Scan for the cell matching the given text and deliver its [X, Y] coordinate at center. 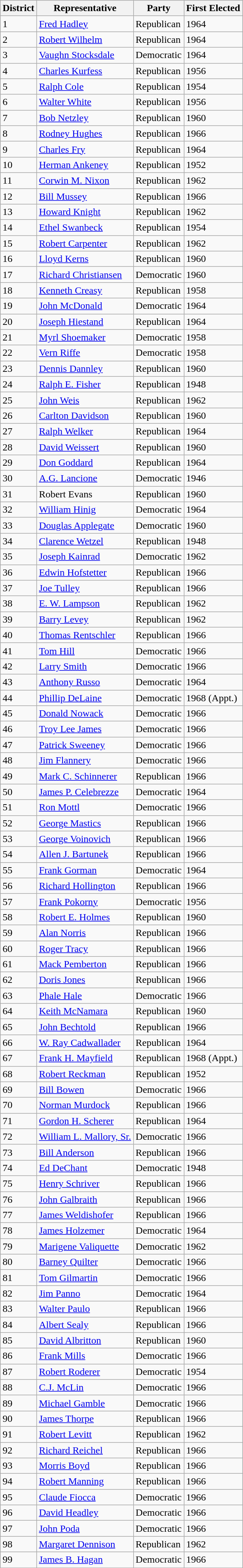
Albert Sealy [85, 1325]
Frank H. Mayfield [85, 1058]
61 [19, 964]
Carlton Davidson [85, 415]
99 [19, 1560]
18 [19, 290]
Frank Mills [85, 1356]
Lloyd Kerns [85, 259]
84 [19, 1325]
Phillip DeLaine [85, 698]
Ethel Swanbeck [85, 228]
35 [19, 557]
A.G. Lancione [85, 478]
3 [19, 55]
52 [19, 823]
John Galbraith [85, 1199]
63 [19, 996]
45 [19, 714]
David Headley [85, 1513]
44 [19, 698]
Robert Manning [85, 1482]
Margaret Dennison [85, 1544]
4 [19, 71]
28 [19, 447]
15 [19, 243]
Kenneth Creasy [85, 290]
67 [19, 1058]
93 [19, 1466]
9 [19, 149]
34 [19, 541]
69 [19, 1090]
1946 [213, 478]
Larry Smith [85, 666]
Tom Gilmartin [85, 1278]
Walter Paulo [85, 1309]
Anthony Russo [85, 682]
William L. Mallory, Sr. [85, 1136]
37 [19, 588]
87 [19, 1372]
John Bechtold [85, 1027]
Ed DeChant [85, 1168]
Doris Jones [85, 980]
Marigene Valiquette [85, 1246]
Clarence Wetzel [85, 541]
Howard Knight [85, 212]
96 [19, 1513]
86 [19, 1356]
John Poda [85, 1528]
54 [19, 854]
Richard Hollington [85, 886]
80 [19, 1262]
47 [19, 745]
George Voinovich [85, 839]
Robert E. Holmes [85, 917]
Robert Roderer [85, 1372]
James B. Hagan [85, 1560]
6 [19, 102]
Ralph E. Fisher [85, 384]
40 [19, 635]
53 [19, 839]
64 [19, 1011]
Morris Boyd [85, 1466]
Norman Murdock [85, 1105]
Michael Gamble [85, 1403]
Dennis Dannley [85, 369]
Bill Mussey [85, 196]
21 [19, 337]
49 [19, 776]
73 [19, 1152]
23 [19, 369]
Patrick Sweeney [85, 745]
24 [19, 384]
97 [19, 1528]
Donald Nowack [85, 714]
88 [19, 1387]
59 [19, 933]
98 [19, 1544]
Bill Anderson [85, 1152]
Vern Riffe [85, 353]
1 [19, 24]
91 [19, 1434]
Mack Pemberton [85, 964]
Vaughn Stocksdale [85, 55]
Charles Fry [85, 149]
Roger Tracy [85, 948]
39 [19, 619]
Frank Gorman [85, 870]
William Hinig [85, 510]
C.J. McLin [85, 1387]
7 [19, 118]
Robert Carpenter [85, 243]
83 [19, 1309]
8 [19, 133]
Walter White [85, 102]
Herman Ankeney [85, 165]
Henry Schriver [85, 1183]
78 [19, 1231]
68 [19, 1074]
33 [19, 525]
Richard Christiansen [85, 275]
Thomas Rentschler [85, 635]
District [19, 8]
5 [19, 86]
22 [19, 353]
Ron Mottl [85, 807]
Phale Hale [85, 996]
Joseph Kainrad [85, 557]
46 [19, 729]
Keith McNamara [85, 1011]
51 [19, 807]
31 [19, 494]
56 [19, 886]
95 [19, 1497]
65 [19, 1027]
10 [19, 165]
Fred Hadley [85, 24]
38 [19, 604]
72 [19, 1136]
81 [19, 1278]
2 [19, 40]
Ralph Cole [85, 86]
62 [19, 980]
25 [19, 400]
Gordon H. Scherer [85, 1121]
42 [19, 666]
Edwin Hofstetter [85, 572]
76 [19, 1199]
George Mastics [85, 823]
36 [19, 572]
John Weis [85, 400]
Representative [85, 8]
66 [19, 1043]
James Thorpe [85, 1419]
74 [19, 1168]
Bob Netzley [85, 118]
60 [19, 948]
79 [19, 1246]
Myrl Shoemaker [85, 337]
16 [19, 259]
Robert Levitt [85, 1434]
Robert Wilhelm [85, 40]
Richard Reichel [85, 1450]
David Weissert [85, 447]
Robert Reckman [85, 1074]
Frank Pokorny [85, 901]
89 [19, 1403]
Alan Norris [85, 933]
90 [19, 1419]
Ralph Welker [85, 431]
Claude Fiocca [85, 1497]
71 [19, 1121]
11 [19, 180]
Corwin M. Nixon [85, 180]
27 [19, 431]
92 [19, 1450]
14 [19, 228]
Tom Hill [85, 651]
Jim Flannery [85, 761]
48 [19, 761]
Bill Bowen [85, 1090]
17 [19, 275]
32 [19, 510]
30 [19, 478]
Robert Evans [85, 494]
Joe Tulley [85, 588]
43 [19, 682]
82 [19, 1293]
Joseph Hiestand [85, 322]
Douglas Applegate [85, 525]
70 [19, 1105]
First Elected [213, 8]
Barney Quilter [85, 1262]
James Holzemer [85, 1231]
12 [19, 196]
19 [19, 306]
Troy Lee James [85, 729]
W. Ray Cadwallader [85, 1043]
Party [159, 8]
James P. Celebrezze [85, 792]
29 [19, 463]
Barry Levey [85, 619]
85 [19, 1340]
Allen J. Bartunek [85, 854]
Rodney Hughes [85, 133]
94 [19, 1482]
58 [19, 917]
55 [19, 870]
57 [19, 901]
50 [19, 792]
James Weldishofer [85, 1215]
Charles Kurfess [85, 71]
Mark C. Schinnerer [85, 776]
77 [19, 1215]
13 [19, 212]
David Albritton [85, 1340]
20 [19, 322]
26 [19, 415]
41 [19, 651]
Jim Panno [85, 1293]
E. W. Lampson [85, 604]
Don Goddard [85, 463]
John McDonald [85, 306]
75 [19, 1183]
